Search for the cell housing the specified text and yield its (x, y) center coordinate. 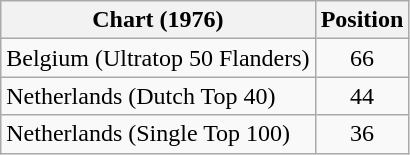
66 (362, 58)
Netherlands (Single Top 100) (158, 134)
Netherlands (Dutch Top 40) (158, 96)
Position (362, 20)
Belgium (Ultratop 50 Flanders) (158, 58)
Chart (1976) (158, 20)
36 (362, 134)
44 (362, 96)
